Locate the cell with the specified text and output its [x, y] center coordinate. 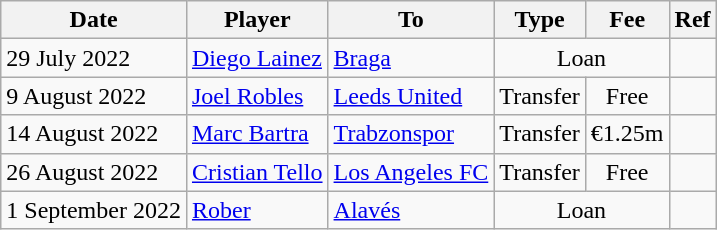
Los Angeles FC [411, 172]
Trabzonspor [411, 134]
29 July 2022 [94, 58]
1 September 2022 [94, 210]
9 August 2022 [94, 96]
14 August 2022 [94, 134]
Date [94, 20]
Diego Lainez [257, 58]
Fee [627, 20]
Player [257, 20]
Leeds United [411, 96]
Ref [692, 20]
Type [540, 20]
Joel Robles [257, 96]
Rober [257, 210]
26 August 2022 [94, 172]
€1.25m [627, 134]
Cristian Tello [257, 172]
Alavés [411, 210]
Braga [411, 58]
To [411, 20]
Marc Bartra [257, 134]
